Return the [X, Y] coordinate for the center point of the cell that contains the specified text.  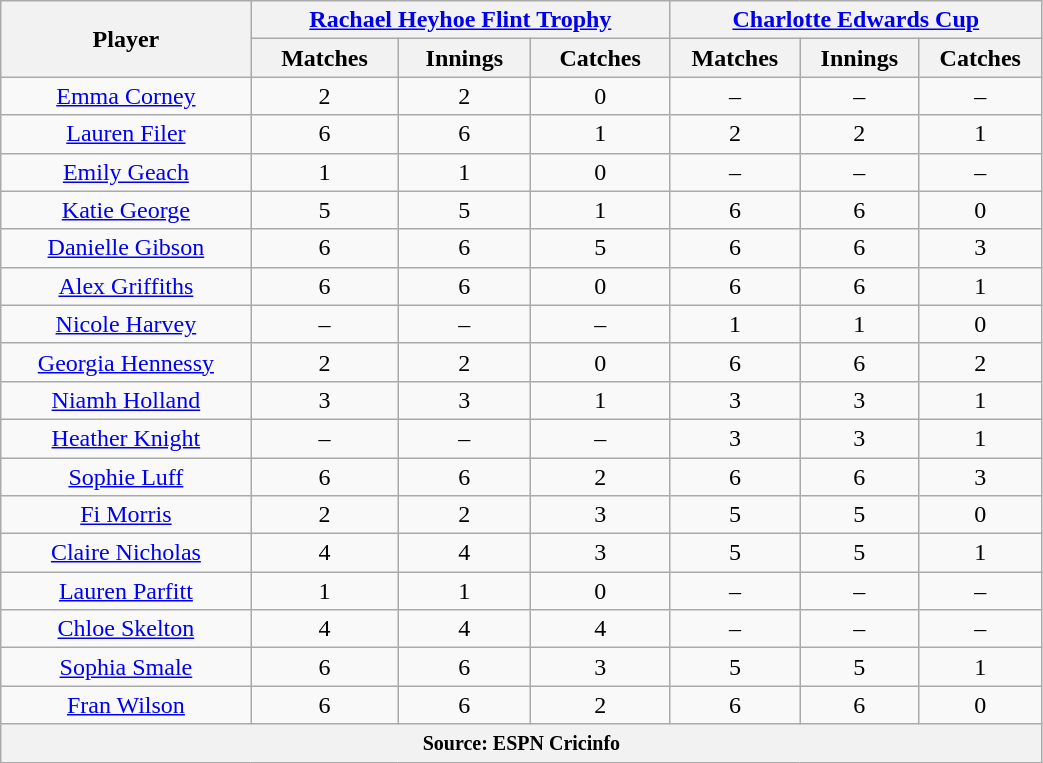
Player [126, 39]
Claire Nicholas [126, 553]
Lauren Parfitt [126, 591]
Sophia Smale [126, 667]
Rachael Heyhoe Flint Trophy [460, 20]
Source: ESPN Cricinfo [522, 743]
Chloe Skelton [126, 629]
Georgia Hennessy [126, 362]
Alex Griffiths [126, 286]
Emily Geach [126, 172]
Charlotte Edwards Cup [856, 20]
Sophie Luff [126, 477]
Danielle Gibson [126, 248]
Fi Morris [126, 515]
Niamh Holland [126, 400]
Nicole Harvey [126, 324]
Emma Corney [126, 96]
Fran Wilson [126, 705]
Katie George [126, 210]
Lauren Filer [126, 134]
Heather Knight [126, 438]
